Output the (X, Y) coordinate of the center of the cell containing the given text.  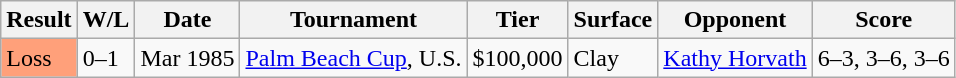
Surface (613, 20)
Mar 1985 (188, 58)
$100,000 (518, 58)
Date (188, 20)
Kathy Horvath (735, 58)
Score (884, 20)
Opponent (735, 20)
Palm Beach Cup, U.S. (354, 58)
6–3, 3–6, 3–6 (884, 58)
Clay (613, 58)
Tournament (354, 20)
0–1 (106, 58)
Tier (518, 20)
Loss (39, 58)
W/L (106, 20)
Result (39, 20)
